Locate the cell with the specified text and output its [x, y] center coordinate. 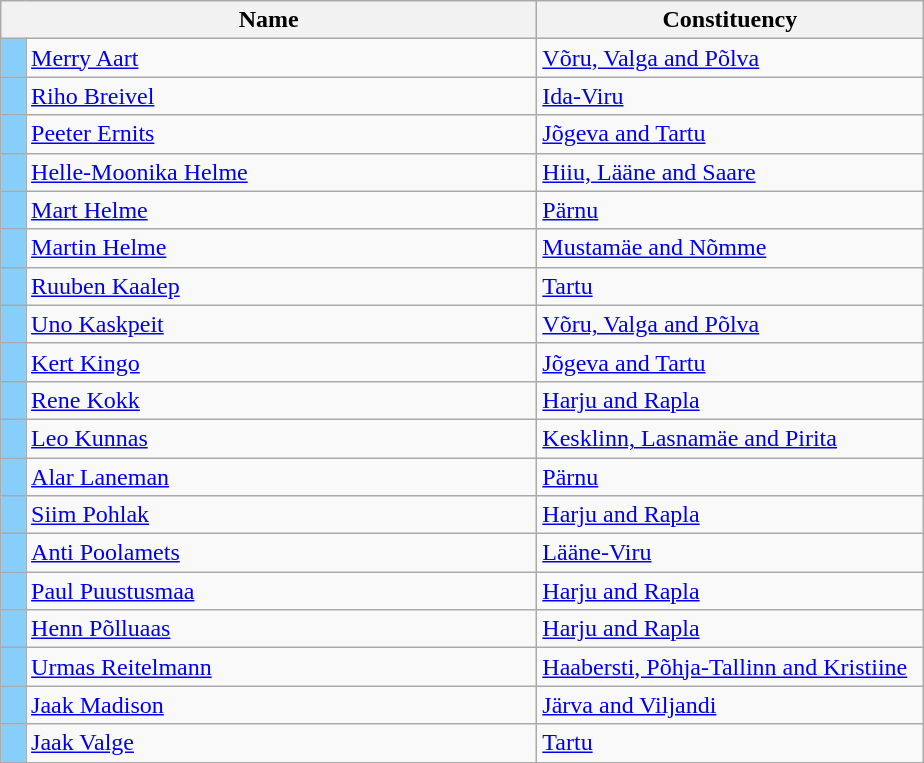
Paul Puustusmaa [282, 591]
Mustamäe and Nõmme [730, 248]
Mart Helme [282, 210]
Constituency [730, 20]
Uno Kaskpeit [282, 324]
Urmas Reitelmann [282, 667]
Hiiu, Lääne and Saare [730, 172]
Helle-Moonika Helme [282, 172]
Jaak Madison [282, 705]
Leo Kunnas [282, 438]
Rene Kokk [282, 400]
Anti Poolamets [282, 553]
Name [269, 20]
Kert Kingo [282, 362]
Ida-Viru [730, 96]
Jaak Valge [282, 743]
Merry Aart [282, 58]
Haabersti, Põhja-Tallinn and Kristiine [730, 667]
Lääne-Viru [730, 553]
Siim Pohlak [282, 515]
Henn Põlluaas [282, 629]
Alar Laneman [282, 477]
Kesklinn, Lasnamäe and Pirita [730, 438]
Peeter Ernits [282, 134]
Järva and Viljandi [730, 705]
Riho Breivel [282, 96]
Martin Helme [282, 248]
Ruuben Kaalep [282, 286]
